Return the (x, y) coordinate for the center point of the cell that contains the specified text.  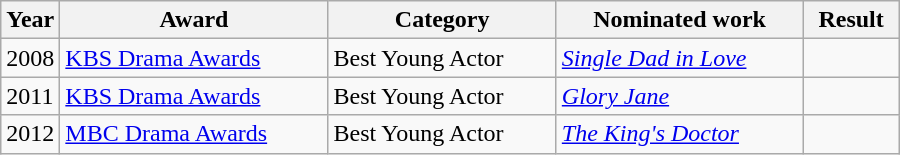
2012 (30, 134)
Year (30, 20)
The King's Doctor (680, 134)
Glory Jane (680, 96)
Nominated work (680, 20)
2008 (30, 58)
2011 (30, 96)
Result (851, 20)
MBC Drama Awards (194, 134)
Single Dad in Love (680, 58)
Award (194, 20)
Category (442, 20)
